For the text-containing cell, return its midpoint in [x, y] coordinate format. 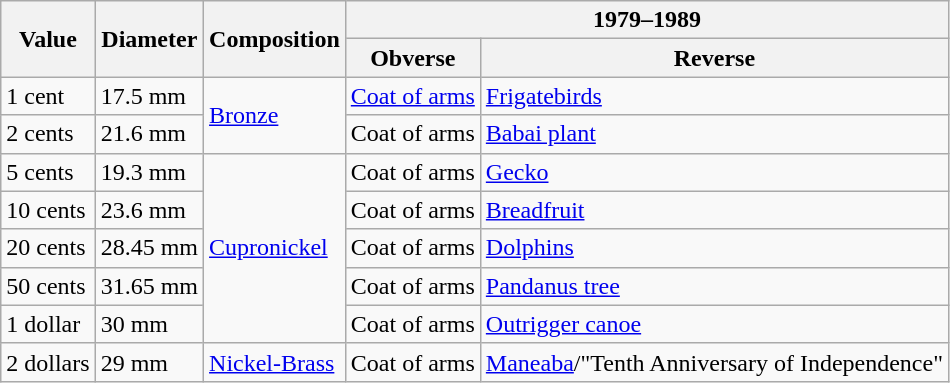
1979–1989 [646, 20]
Cupronickel [275, 248]
Value [48, 39]
Obverse [412, 58]
23.6 mm [149, 210]
2 cents [48, 134]
30 mm [149, 324]
20 cents [48, 248]
Gecko [714, 172]
5 cents [48, 172]
17.5 mm [149, 96]
Outrigger canoe [714, 324]
Composition [275, 39]
29 mm [149, 362]
2 dollars [48, 362]
Babai plant [714, 134]
1 dollar [48, 324]
Dolphins [714, 248]
Nickel-Brass [275, 362]
19.3 mm [149, 172]
Breadfruit [714, 210]
28.45 mm [149, 248]
Reverse [714, 58]
21.6 mm [149, 134]
Frigatebirds [714, 96]
31.65 mm [149, 286]
Pandanus tree [714, 286]
Maneaba/"Tenth Anniversary of Independence" [714, 362]
1 cent [48, 96]
10 cents [48, 210]
Bronze [275, 115]
50 cents [48, 286]
Diameter [149, 39]
